Pinpoint the cell where the given text exists, returning its (x, y) midpoint coordinate. 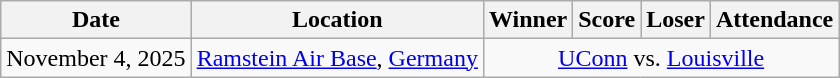
Date (96, 20)
Location (337, 20)
Attendance (774, 20)
November 4, 2025 (96, 58)
Winner (528, 20)
Ramstein Air Base, Germany (337, 58)
UConn vs. Louisville (660, 58)
Loser (676, 20)
Score (607, 20)
